Provide the [X, Y] coordinate of the cell's center where the given text is located.  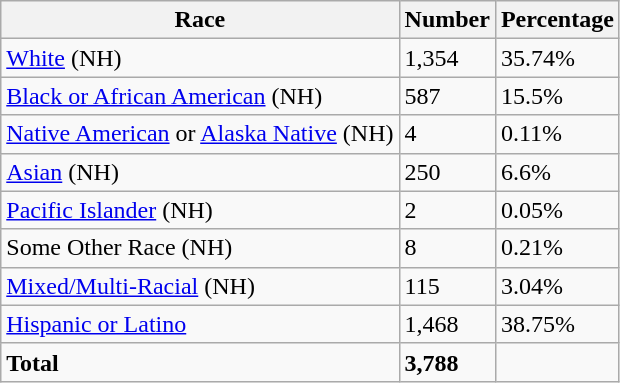
2 [447, 210]
Number [447, 20]
1,354 [447, 58]
Race [200, 20]
8 [447, 248]
Black or African American (NH) [200, 96]
Total [200, 362]
35.74% [557, 58]
15.5% [557, 96]
3.04% [557, 286]
0.11% [557, 134]
Asian (NH) [200, 172]
White (NH) [200, 58]
6.6% [557, 172]
0.05% [557, 210]
Percentage [557, 20]
0.21% [557, 248]
1,468 [447, 324]
250 [447, 172]
Native American or Alaska Native (NH) [200, 134]
587 [447, 96]
Pacific Islander (NH) [200, 210]
Hispanic or Latino [200, 324]
38.75% [557, 324]
Mixed/Multi-Racial (NH) [200, 286]
4 [447, 134]
3,788 [447, 362]
Some Other Race (NH) [200, 248]
115 [447, 286]
